Locate the cell with the specified text and output its [X, Y] center coordinate. 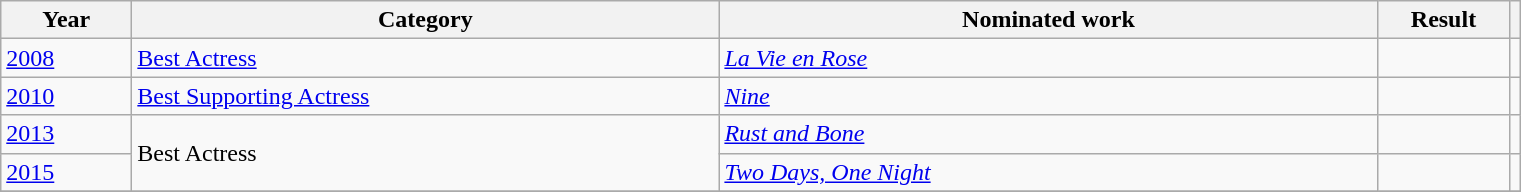
Nine [1048, 96]
Result [1444, 20]
2008 [66, 58]
2010 [66, 96]
La Vie en Rose [1048, 58]
Category [426, 20]
Year [66, 20]
Best Supporting Actress [426, 96]
2015 [66, 172]
Two Days, One Night [1048, 172]
2013 [66, 134]
Nominated work [1048, 20]
Rust and Bone [1048, 134]
